Provide the (x, y) coordinate of the cell's center where the given text is located.  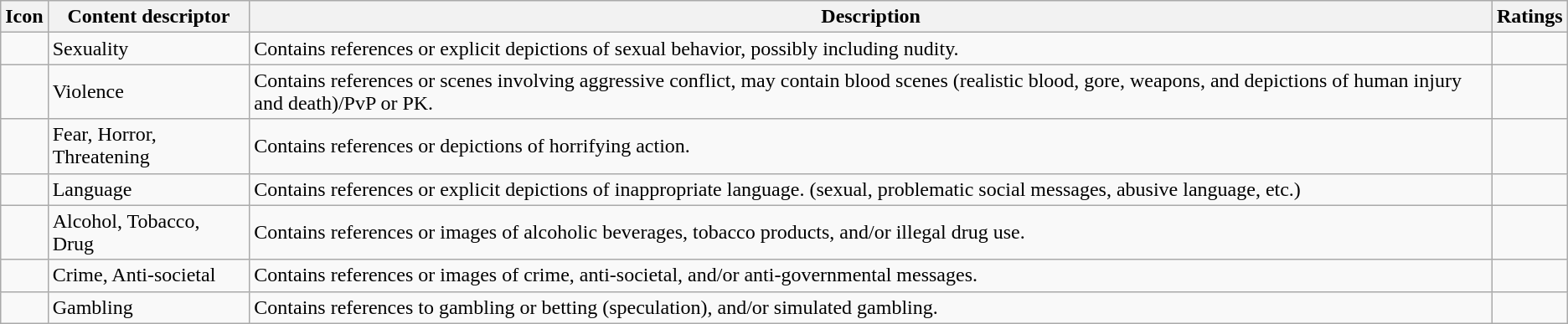
Ratings (1529, 17)
Icon (24, 17)
Contains references or explicit depictions of sexual behavior, possibly including nudity. (871, 49)
Contains references or explicit depictions of inappropriate language. (sexual, problematic social messages, abusive language, etc.) (871, 189)
Contains references or images of alcoholic beverages, tobacco products, and/or illegal drug use. (871, 233)
Description (871, 17)
Language (149, 189)
Content descriptor (149, 17)
Crime, Anti-societal (149, 275)
Contains references or depictions of horrifying action. (871, 146)
Gambling (149, 307)
Sexuality (149, 49)
Contains references to gambling or betting (speculation), and/or simulated gambling. (871, 307)
Violence (149, 92)
Alcohol, Tobacco, Drug (149, 233)
Fear, Horror, Threatening (149, 146)
Contains references or images of crime, anti-societal, and/or anti-governmental messages. (871, 275)
